Capture the cell that displays the provided text and extract its [x, y] central coordinate. 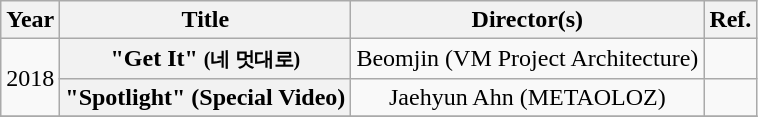
Director(s) [528, 20]
"Get It" (네 멋대로) [206, 59]
Year [30, 20]
2018 [30, 78]
Ref. [730, 20]
Jaehyun Ahn (METAOLOZ) [528, 97]
Beomjin (VM Project Architecture) [528, 59]
"Spotlight" (Special Video) [206, 97]
Title [206, 20]
